From the cell containing the given text, extract its center point as [X, Y] coordinate. 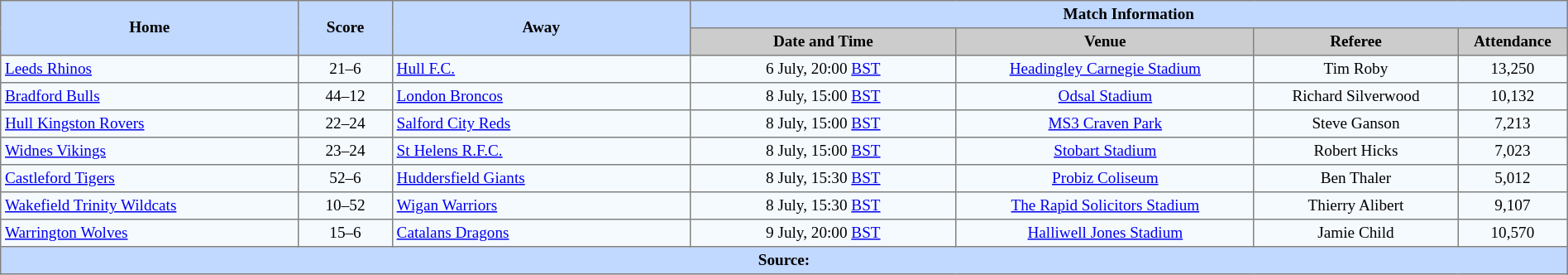
Home [150, 28]
6 July, 20:00 BST [823, 70]
Warrington Wolves [150, 234]
Attendance [1513, 41]
22–24 [346, 124]
44–12 [346, 96]
5,012 [1513, 179]
Steve Ganson [1355, 124]
Probiz Coliseum [1105, 179]
Match Information [1128, 15]
Date and Time [823, 41]
Hull F.C. [541, 70]
Widnes Vikings [150, 151]
9,107 [1513, 205]
London Broncos [541, 96]
Thierry Alibert [1355, 205]
Wakefield Trinity Wildcats [150, 205]
Jamie Child [1355, 234]
St Helens R.F.C. [541, 151]
Castleford Tigers [150, 179]
Venue [1105, 41]
Hull Kingston Rovers [150, 124]
10–52 [346, 205]
MS3 Craven Park [1105, 124]
10,570 [1513, 234]
Salford City Reds [541, 124]
13,250 [1513, 70]
The Rapid Solicitors Stadium [1105, 205]
10,132 [1513, 96]
Robert Hicks [1355, 151]
21–6 [346, 70]
7,023 [1513, 151]
Tim Roby [1355, 70]
Referee [1355, 41]
Odsal Stadium [1105, 96]
Score [346, 28]
7,213 [1513, 124]
Ben Thaler [1355, 179]
Halliwell Jones Stadium [1105, 234]
Bradford Bulls [150, 96]
Stobart Stadium [1105, 151]
Wigan Warriors [541, 205]
Catalans Dragons [541, 234]
52–6 [346, 179]
Source: [784, 260]
Huddersfield Giants [541, 179]
Leeds Rhinos [150, 70]
Richard Silverwood [1355, 96]
23–24 [346, 151]
Away [541, 28]
Headingley Carnegie Stadium [1105, 70]
9 July, 20:00 BST [823, 234]
15–6 [346, 234]
